Locate the cell with the specified text and output its [x, y] center coordinate. 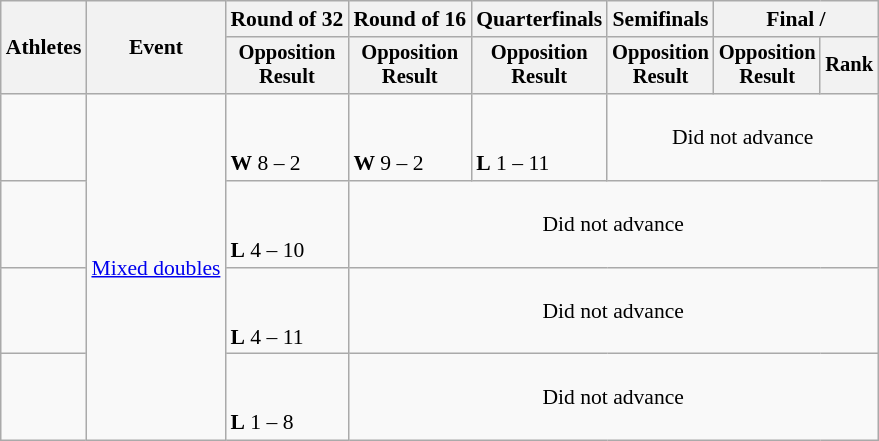
L 1 – 8 [286, 398]
L 1 – 11 [539, 138]
Final / [796, 19]
Quarterfinals [539, 19]
Mixed doubles [156, 267]
W 8 – 2 [286, 138]
L 4 – 11 [286, 312]
Athletes [44, 48]
Event [156, 48]
L 4 – 10 [286, 224]
Rank [849, 66]
W 9 – 2 [410, 138]
Semifinals [660, 19]
Round of 16 [410, 19]
Round of 32 [286, 19]
